Extract the (X, Y) coordinate from the center of the cell holding the provided text.  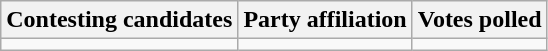
Party affiliation (325, 20)
Votes polled (480, 20)
Contesting candidates (120, 20)
